Extract the (x, y) coordinate from the center of the cell holding the provided text.  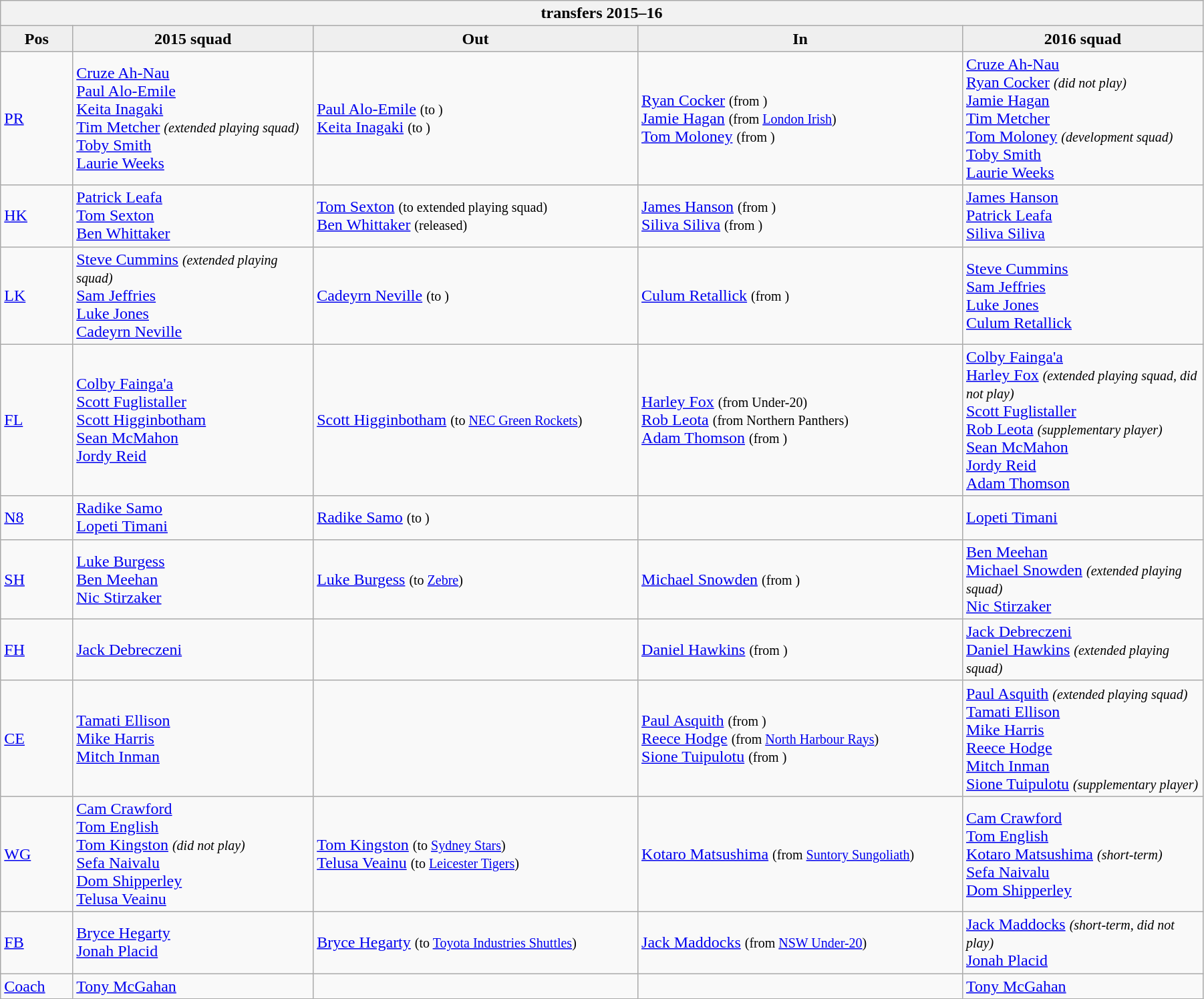
Michael Snowden (from ) (800, 579)
Paul Alo-Emile (to ) Keita Inagaki (to ) (476, 118)
2015 squad (193, 39)
LK (37, 295)
Paul Asquith (from ) Reece Hodge (from North Harbour Rays) Sione Tuipulotu (from ) (800, 738)
HK (37, 216)
Lopeti Timani (1082, 517)
In (800, 39)
Tom Sexton (to extended playing squad) Ben Whittaker (released) (476, 216)
Jack Maddocks (short-term, did not play) Jonah Placid (1082, 942)
Luke BurgessBen MeehanNic Stirzaker (193, 579)
Coach (37, 986)
Out (476, 39)
Ben MeehanMichael Snowden (extended playing squad)Nic Stirzaker (1082, 579)
Pos (37, 39)
Cruze Ah-NauPaul Alo-EmileKeita InagakiTim Metcher (extended playing squad)Toby SmithLaurie Weeks (193, 118)
Luke Burgess (to Zebre) (476, 579)
Culum Retallick (from ) (800, 295)
Steve CumminsSam JeffriesLuke JonesCulum Retallick (1082, 295)
FH (37, 650)
Kotaro Matsushima (from Suntory Sungoliath) (800, 854)
Paul Asquith (extended playing squad)Tamati EllisonMike HarrisReece HodgeMitch InmanSione Tuipulotu (supplementary player) (1082, 738)
FL (37, 420)
Bryce HegartyJonah Placid (193, 942)
Jack DebreczeniDaniel Hawkins (extended playing squad) (1082, 650)
WG (37, 854)
Colby Fainga'aScott FuglistallerScott HigginbothamSean McMahonJordy Reid (193, 420)
Cam CrawfordTom EnglishTom Kingston (did not play)Sefa NaivaluDom ShipperleyTelusa Veainu (193, 854)
N8 (37, 517)
Radike SamoLopeti Timani (193, 517)
FB (37, 942)
Scott Higginbotham (to NEC Green Rockets) (476, 420)
Tom Kingston (to Sydney Stars) Telusa Veainu (to Leicester Tigers) (476, 854)
Colby Fainga'aHarley Fox (extended playing squad, did not play)Scott FuglistallerRob Leota (supplementary player)Sean McMahonJordy ReidAdam Thomson (1082, 420)
Ryan Cocker (from ) Jamie Hagan (from London Irish) Tom Moloney (from ) (800, 118)
James Hanson (from ) Siliva Siliva (from ) (800, 216)
SH (37, 579)
Harley Fox (from Under-20) Rob Leota (from Northern Panthers) Adam Thomson (from ) (800, 420)
Daniel Hawkins (from ) (800, 650)
CE (37, 738)
Bryce Hegarty (to Toyota Industries Shuttles) (476, 942)
2016 squad (1082, 39)
Cam CrawfordTom EnglishKotaro Matsushima (short-term)Sefa NaivaluDom Shipperley (1082, 854)
James HansonPatrick LeafaSiliva Siliva (1082, 216)
Jack Maddocks (from NSW Under-20) (800, 942)
transfers 2015–16 (602, 13)
Patrick LeafaTom SextonBen Whittaker (193, 216)
Jack Debreczeni (193, 650)
Steve Cummins (extended playing squad)Sam JeffriesLuke JonesCadeyrn Neville (193, 295)
PR (37, 118)
Cadeyrn Neville (to ) (476, 295)
Cruze Ah-NauRyan Cocker (did not play)Jamie HaganTim MetcherTom Moloney (development squad)Toby SmithLaurie Weeks (1082, 118)
Radike Samo (to ) (476, 517)
Tamati EllisonMike HarrisMitch Inman (193, 738)
